Determine the [X, Y] coordinate at the center of the cell enclosing the given text.  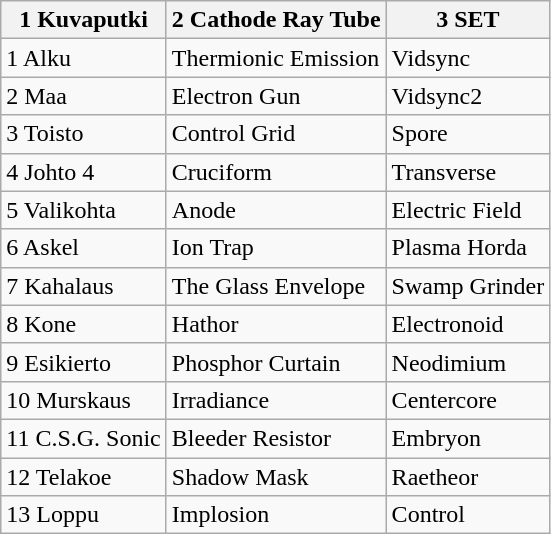
Plasma Horda [468, 248]
6 Askel [84, 248]
Phosphor Curtain [276, 362]
Neodimium [468, 362]
Thermionic Emission [276, 58]
8 Kone [84, 324]
3 SET [468, 20]
Ion Trap [276, 248]
Anode [276, 210]
Vidsync2 [468, 96]
Transverse [468, 172]
10 Murskaus [84, 400]
13 Loppu [84, 515]
The Glass Envelope [276, 286]
Control Grid [276, 134]
Hathor [276, 324]
Implosion [276, 515]
1 Kuvaputki [84, 20]
Control [468, 515]
7 Kahalaus [84, 286]
Centercore [468, 400]
Cruciform [276, 172]
Electric Field [468, 210]
12 Telakoe [84, 477]
Embryon [468, 438]
Spore [468, 134]
4 Johto 4 [84, 172]
Swamp Grinder [468, 286]
Vidsync [468, 58]
9 Esikierto [84, 362]
3 Toisto [84, 134]
Electron Gun [276, 96]
5 Valikohta [84, 210]
Raetheor [468, 477]
2 Maa [84, 96]
1 Alku [84, 58]
Irradiance [276, 400]
Bleeder Resistor [276, 438]
2 Cathode Ray Tube [276, 20]
Shadow Mask [276, 477]
11 C.S.G. Sonic [84, 438]
Electronoid [468, 324]
